Identify which cell holds the provided text, then report its [x, y] central coordinate. 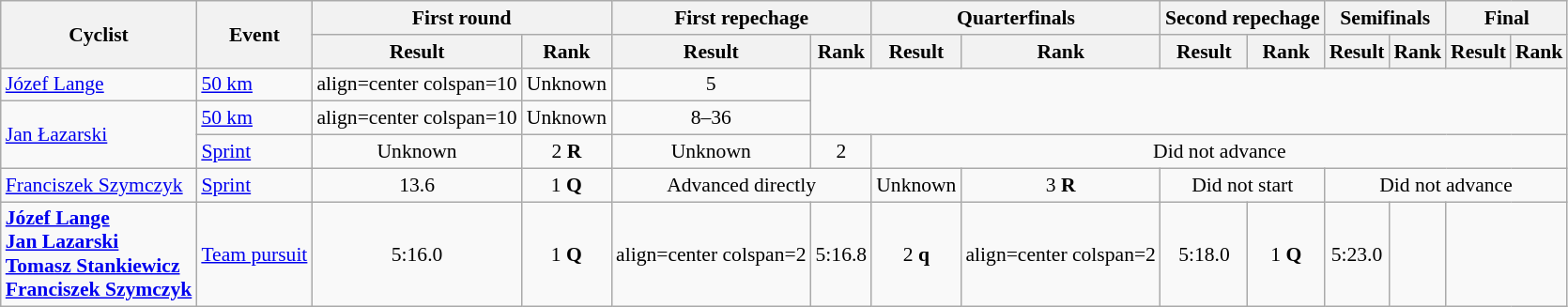
Team pursuit [254, 254]
Cyclist [100, 34]
First repechage [742, 18]
Franciszek Szymczyk [100, 185]
Józef Lange [100, 84]
3 R [1060, 185]
Did not start [1243, 185]
Jan Łazarski [100, 135]
8–36 [711, 118]
5:16.0 [417, 254]
Advanced directly [742, 185]
2 [841, 152]
First round [462, 18]
5:23.0 [1358, 254]
5 [711, 84]
5:16.8 [841, 254]
5:18.0 [1204, 254]
Quarterfinals [1016, 18]
13.6 [417, 185]
2 q [916, 254]
Józef Lange Jan Lazarski Tomasz Stankiewicz Franciszek Szymczyk [100, 254]
Event [254, 34]
Final [1506, 18]
2 R [567, 152]
Second repechage [1243, 18]
Semifinals [1386, 18]
